From the cell containing the given text, extract its center point as (x, y) coordinate. 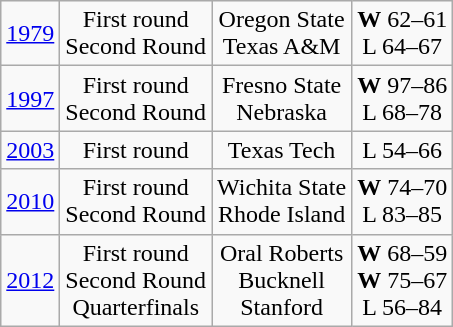
W 74–70L 83–85 (402, 202)
L 54–66 (402, 150)
W 68–59W 75–67L 56–84 (402, 280)
Wichita StateRhode Island (282, 202)
First round (136, 150)
W 62–61L 64–67 (402, 34)
2003 (30, 150)
1997 (30, 98)
First roundSecond RoundQuarterfinals (136, 280)
1979 (30, 34)
Oregon StateTexas A&M (282, 34)
Oral RobertsBucknellStanford (282, 280)
Texas Tech (282, 150)
2010 (30, 202)
W 97–86L 68–78 (402, 98)
2012 (30, 280)
Fresno StateNebraska (282, 98)
